Locate the cell with the specified text and output its [x, y] center coordinate. 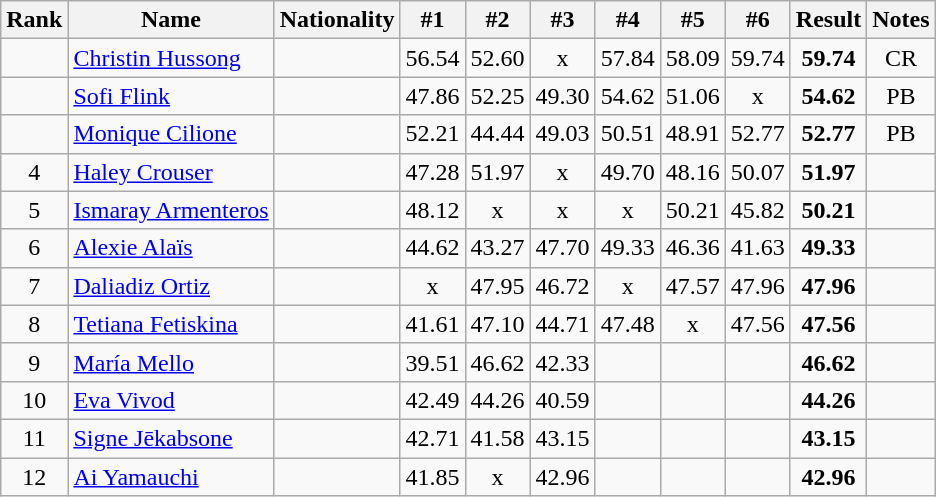
47.28 [432, 172]
58.09 [692, 58]
Monique Cilione [171, 134]
50.51 [628, 134]
43.27 [498, 248]
CR [901, 58]
49.03 [562, 134]
Signe Jēkabsone [171, 438]
Ai Yamauchi [171, 477]
41.85 [432, 477]
57.84 [628, 58]
56.54 [432, 58]
47.48 [628, 324]
Result [828, 20]
5 [34, 210]
12 [34, 477]
8 [34, 324]
10 [34, 400]
47.95 [498, 286]
45.82 [758, 210]
Nationality [337, 20]
42.71 [432, 438]
Name [171, 20]
49.70 [628, 172]
41.58 [498, 438]
7 [34, 286]
Tetiana Fetiskina [171, 324]
Haley Crouser [171, 172]
52.60 [498, 58]
42.33 [562, 362]
11 [34, 438]
44.71 [562, 324]
52.21 [432, 134]
Sofi Flink [171, 96]
Ismaray Armenteros [171, 210]
41.61 [432, 324]
39.51 [432, 362]
#3 [562, 20]
48.16 [692, 172]
48.12 [432, 210]
#6 [758, 20]
50.07 [758, 172]
Eva Vivod [171, 400]
Alexie Alaïs [171, 248]
Notes [901, 20]
51.06 [692, 96]
#4 [628, 20]
46.72 [562, 286]
48.91 [692, 134]
46.36 [692, 248]
#5 [692, 20]
#2 [498, 20]
#1 [432, 20]
Daliadiz Ortiz [171, 286]
María Mello [171, 362]
47.86 [432, 96]
47.70 [562, 248]
47.57 [692, 286]
44.62 [432, 248]
52.25 [498, 96]
4 [34, 172]
40.59 [562, 400]
49.30 [562, 96]
Christin Hussong [171, 58]
6 [34, 248]
41.63 [758, 248]
Rank [34, 20]
9 [34, 362]
47.10 [498, 324]
44.44 [498, 134]
42.49 [432, 400]
